Provide the [X, Y] coordinate of the cell's center where the given text is located.  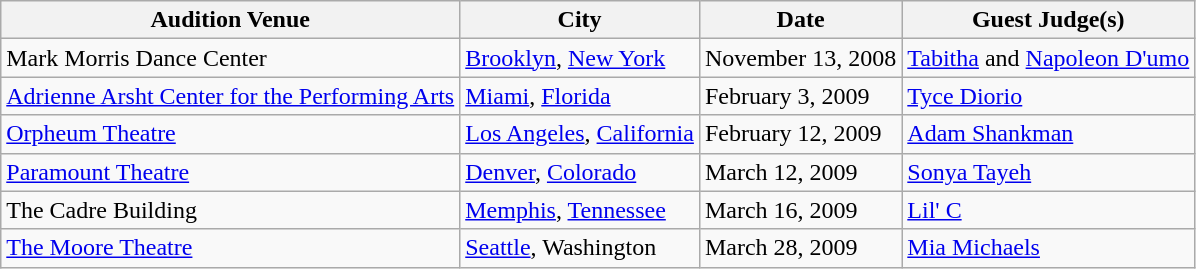
Sonya Tayeh [1048, 172]
Guest Judge(s) [1048, 20]
Paramount Theatre [230, 172]
Mark Morris Dance Center [230, 58]
Adrienne Arsht Center for the Performing Arts [230, 96]
Lil' C [1048, 210]
February 12, 2009 [800, 134]
November 13, 2008 [800, 58]
Seattle, Washington [580, 248]
The Moore Theatre [230, 248]
March 28, 2009 [800, 248]
March 12, 2009 [800, 172]
Orpheum Theatre [230, 134]
Miami, Florida [580, 96]
February 3, 2009 [800, 96]
Tabitha and Napoleon D'umo [1048, 58]
Denver, Colorado [580, 172]
March 16, 2009 [800, 210]
Mia Michaels [1048, 248]
Tyce Diorio [1048, 96]
Memphis, Tennessee [580, 210]
Brooklyn, New York [580, 58]
City [580, 20]
Date [800, 20]
Audition Venue [230, 20]
Los Angeles, California [580, 134]
The Cadre Building [230, 210]
Adam Shankman [1048, 134]
